Determine the (X, Y) coordinate at the center of the cell enclosing the given text.  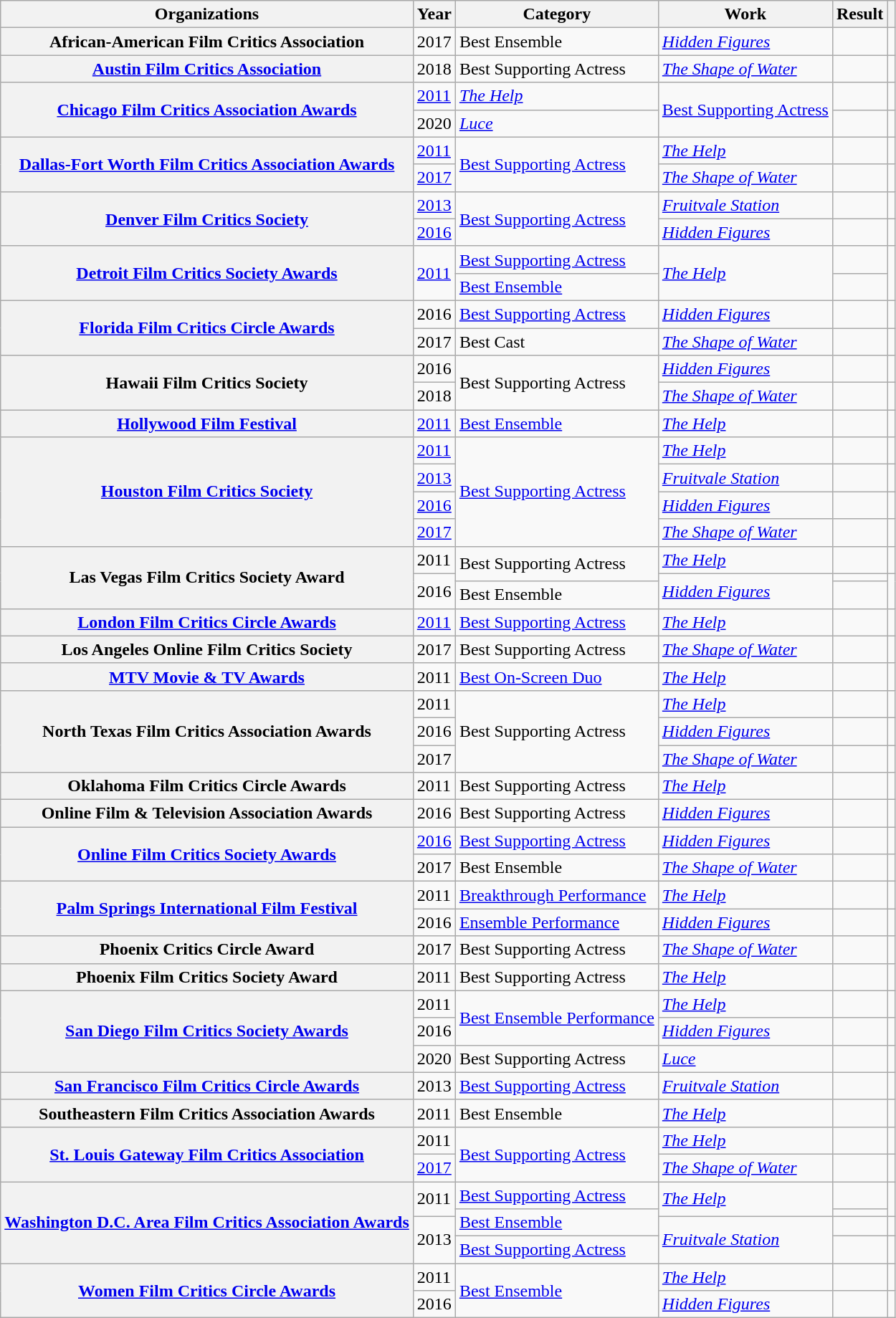
Work (745, 14)
Los Angeles Online Film Critics Society (207, 649)
St. Louis Gateway Film Critics Association (207, 1154)
Hollywood Film Festival (207, 424)
Best Cast (556, 342)
London Film Critics Circle Awards (207, 622)
Year (434, 14)
Result (859, 14)
Best On-Screen Duo (556, 677)
San Francisco Film Critics Circle Awards (207, 1086)
Southeastern Film Critics Association Awards (207, 1113)
Best Ensemble Performance (556, 1018)
Austin Film Critics Association (207, 69)
Las Vegas Film Critics Society Award (207, 578)
Category (556, 14)
Hawaii Film Critics Society (207, 383)
Houston Film Critics Society (207, 492)
San Diego Film Critics Society Awards (207, 1031)
Phoenix Critics Circle Award (207, 950)
Organizations (207, 14)
MTV Movie & TV Awards (207, 677)
Women Film Critics Circle Awards (207, 1291)
Washington D.C. Area Film Critics Association Awards (207, 1222)
Dallas-Fort Worth Film Critics Association Awards (207, 164)
Chicago Film Critics Association Awards (207, 110)
Online Film & Television Association Awards (207, 813)
Phoenix Film Critics Society Award (207, 977)
Palm Springs International Film Festival (207, 909)
Ensemble Performance (556, 922)
Florida Film Critics Circle Awards (207, 328)
Detroit Film Critics Society Awards (207, 273)
Denver Film Critics Society (207, 219)
Breakthrough Performance (556, 895)
African-American Film Critics Association (207, 42)
Oklahoma Film Critics Circle Awards (207, 786)
Online Film Critics Society Awards (207, 854)
North Texas Film Critics Association Awards (207, 731)
